Output the [X, Y] coordinate of the center of the cell containing the given text.  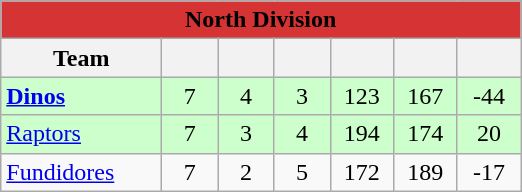
20 [489, 134]
167 [426, 96]
174 [426, 134]
Fundidores [82, 172]
2 [246, 172]
194 [362, 134]
172 [362, 172]
Team [82, 58]
North Division [261, 20]
Dinos [82, 96]
123 [362, 96]
189 [426, 172]
5 [302, 172]
Raptors [82, 134]
-17 [489, 172]
-44 [489, 96]
